Return [x, y] of the center of cell containing provided text 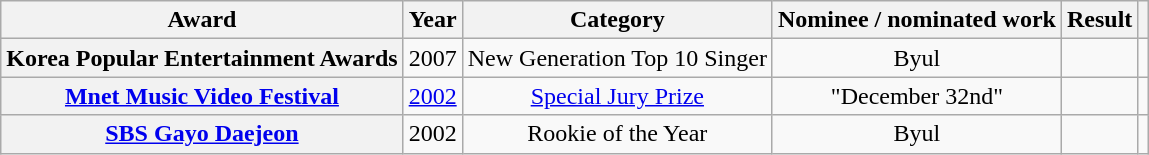
Mnet Music Video Festival [202, 96]
Year [432, 20]
"December 32nd" [916, 96]
Nominee / nominated work [916, 20]
Result [1099, 20]
Category [617, 20]
2007 [432, 58]
Korea Popular Entertainment Awards [202, 58]
Rookie of the Year [617, 134]
New Generation Top 10 Singer [617, 58]
Award [202, 20]
SBS Gayo Daejeon [202, 134]
Special Jury Prize [617, 96]
